Return the (X, Y) coordinate for the center point of the cell that contains the specified text.  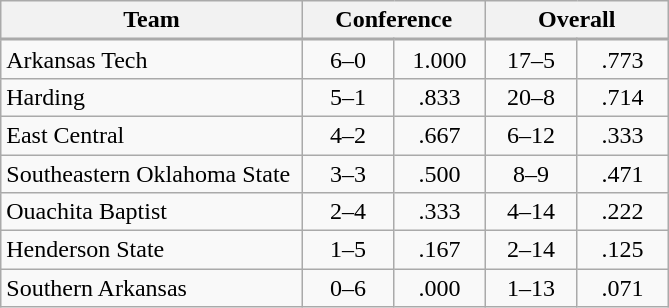
.667 (440, 135)
1–13 (531, 288)
20–8 (531, 97)
Team (152, 20)
2–14 (531, 250)
17–5 (531, 59)
1–5 (348, 250)
8–9 (531, 173)
6–12 (531, 135)
.500 (440, 173)
0–6 (348, 288)
4–14 (531, 212)
East Central (152, 135)
.833 (440, 97)
6–0 (348, 59)
.714 (623, 97)
.222 (623, 212)
5–1 (348, 97)
.071 (623, 288)
.471 (623, 173)
.167 (440, 250)
Conference (394, 20)
1.000 (440, 59)
Ouachita Baptist (152, 212)
Harding (152, 97)
.773 (623, 59)
4–2 (348, 135)
Southern Arkansas (152, 288)
.000 (440, 288)
3–3 (348, 173)
Arkansas Tech (152, 59)
Henderson State (152, 250)
.125 (623, 250)
2–4 (348, 212)
Overall (576, 20)
Southeastern Oklahoma State (152, 173)
